Determine the (X, Y) coordinate at the center of the cell enclosing the given text.  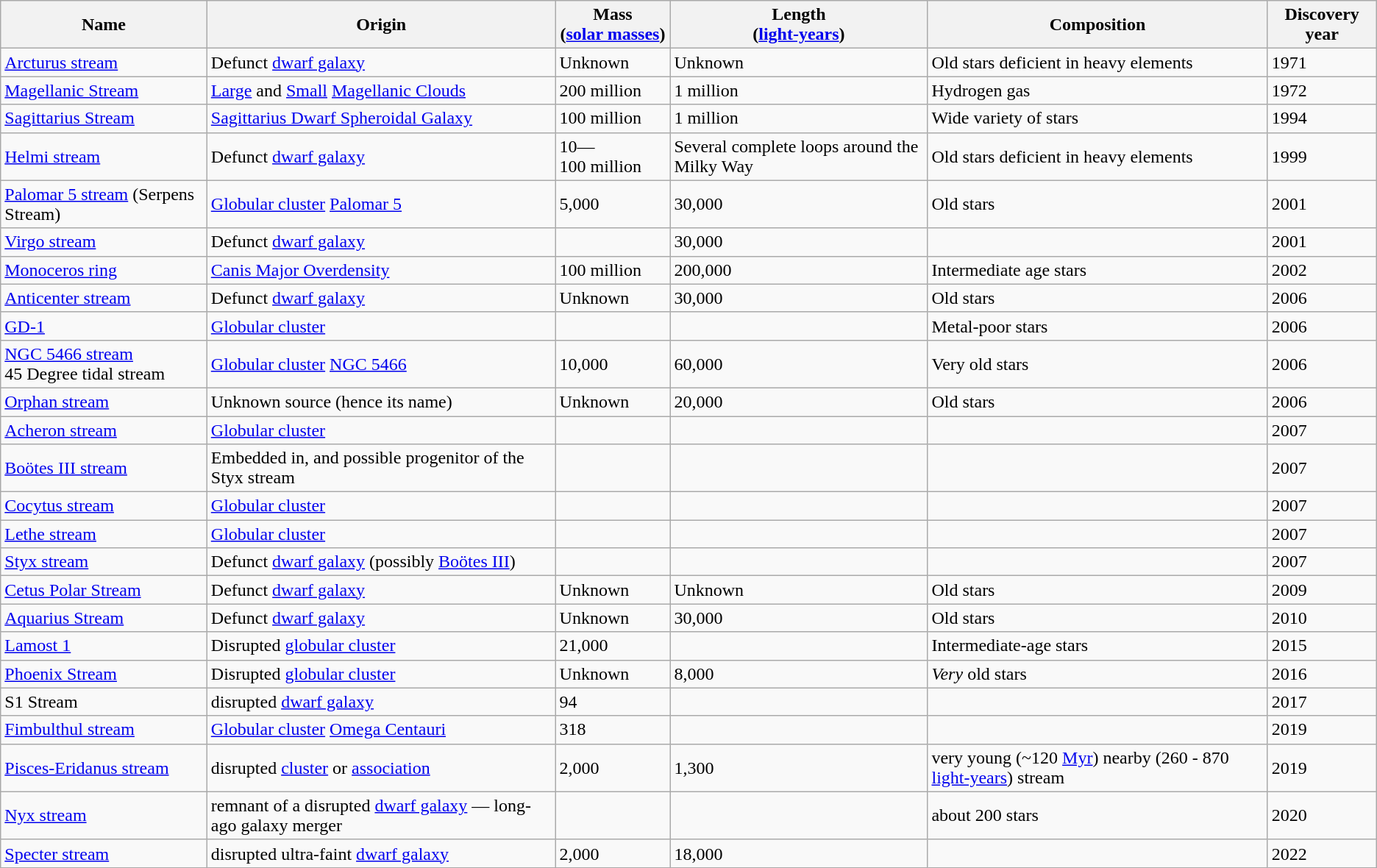
Origin (381, 25)
Aquarius Stream (104, 618)
Cocytus stream (104, 506)
Several complete loops around the Milky Way (799, 156)
2017 (1322, 702)
Metal-poor stars (1097, 326)
10,000 (613, 363)
Styx stream (104, 562)
60,000 (799, 363)
Hydrogen gas (1097, 90)
Specter stream (104, 853)
Discovery year (1322, 25)
NGC 5466 stream45 Degree tidal stream (104, 363)
8,000 (799, 674)
2002 (1322, 270)
Arcturus stream (104, 63)
about 200 stars (1097, 815)
18,000 (799, 853)
1,300 (799, 768)
2010 (1322, 618)
94 (613, 702)
Intermediate-age stars (1097, 646)
S1 Stream (104, 702)
5,000 (613, 204)
Phoenix Stream (104, 674)
Defunct dwarf galaxy (possibly Boötes III) (381, 562)
Sagittarius Stream (104, 118)
10—100 million (613, 156)
disrupted ultra-faint dwarf galaxy (381, 853)
Globular cluster NGC 5466 (381, 363)
Palomar 5 stream (Serpens Stream) (104, 204)
Large and Small Magellanic Clouds (381, 90)
Virgo stream (104, 242)
2015 (1322, 646)
Pisces-Eridanus stream (104, 768)
disrupted dwarf galaxy (381, 702)
Canis Major Overdensity (381, 270)
200,000 (799, 270)
Orphan stream (104, 402)
Embedded in, and possible progenitor of the Styx stream (381, 468)
Helmi stream (104, 156)
Composition (1097, 25)
remnant of a disrupted dwarf galaxy — long-ago galaxy merger (381, 815)
Boötes III stream (104, 468)
Magellanic Stream (104, 90)
Sagittarius Dwarf Spheroidal Galaxy (381, 118)
Acheron stream (104, 430)
2009 (1322, 590)
Wide variety of stars (1097, 118)
1994 (1322, 118)
Monoceros ring (104, 270)
2022 (1322, 853)
GD-1 (104, 326)
Anticenter stream (104, 298)
Lethe stream (104, 534)
Unknown source (hence its name) (381, 402)
Globular cluster Omega Centauri (381, 730)
1971 (1322, 63)
Cetus Polar Stream (104, 590)
20,000 (799, 402)
very young (~120 Myr) nearby (260 - 870 light-years) stream (1097, 768)
21,000 (613, 646)
Name (104, 25)
1972 (1322, 90)
200 million (613, 90)
318 (613, 730)
Lamost 1 (104, 646)
Globular cluster Palomar 5 (381, 204)
2016 (1322, 674)
2020 (1322, 815)
Mass(solar masses) (613, 25)
Nyx stream (104, 815)
Fimbulthul stream (104, 730)
1999 (1322, 156)
Intermediate age stars (1097, 270)
Length(light-years) (799, 25)
disrupted cluster or association (381, 768)
